Identify which cell holds the provided text, then report its (X, Y) central coordinate. 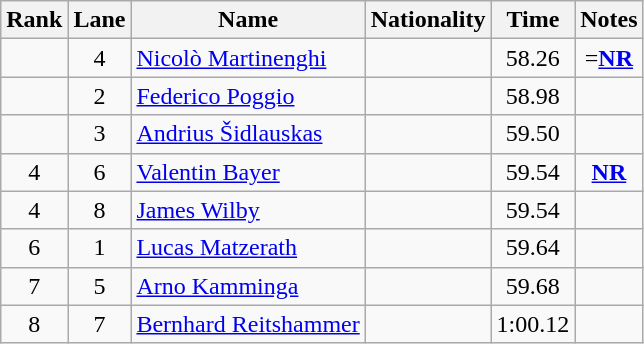
59.68 (533, 286)
Lucas Matzerath (248, 248)
James Wilby (248, 210)
Lane (100, 20)
59.64 (533, 248)
Bernhard Reitshammer (248, 324)
Time (533, 20)
Valentin Bayer (248, 172)
Nationality (428, 20)
1 (100, 248)
=NR (609, 58)
1:00.12 (533, 324)
59.50 (533, 134)
2 (100, 96)
Arno Kamminga (248, 286)
5 (100, 286)
NR (609, 172)
58.26 (533, 58)
Andrius Šidlauskas (248, 134)
58.98 (533, 96)
3 (100, 134)
Notes (609, 20)
Nicolò Martinenghi (248, 58)
Name (248, 20)
Rank (34, 20)
Federico Poggio (248, 96)
